For the text-containing cell, return its midpoint in (X, Y) coordinate format. 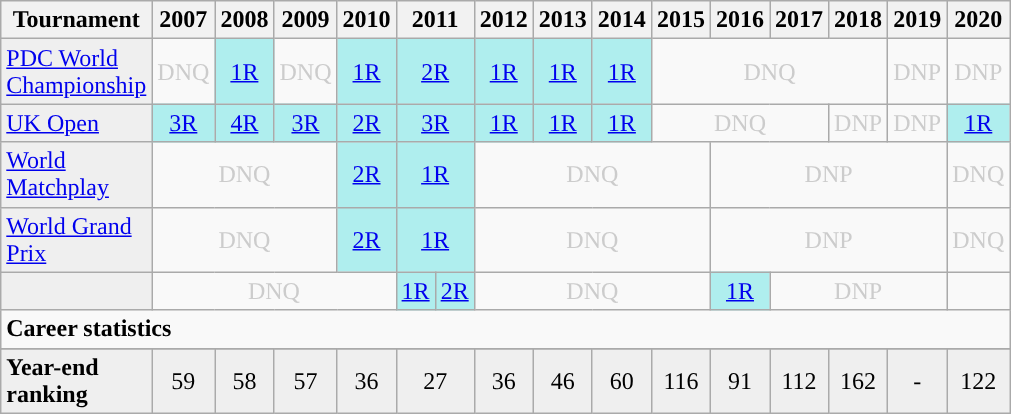
122 (978, 380)
2007 (184, 20)
58 (244, 380)
60 (622, 380)
2020 (978, 20)
UK Open (76, 123)
Career statistics (506, 329)
162 (858, 380)
2015 (680, 20)
World Grand Prix (76, 240)
91 (740, 380)
- (918, 380)
2012 (504, 20)
World Matchplay (76, 174)
2014 (622, 20)
Tournament (76, 20)
2019 (918, 20)
2016 (740, 20)
4R (244, 123)
46 (562, 380)
Year-end ranking (76, 380)
2018 (858, 20)
2017 (800, 20)
27 (435, 380)
112 (800, 380)
PDC World Championship (76, 72)
2013 (562, 20)
57 (306, 380)
2008 (244, 20)
59 (184, 380)
2010 (366, 20)
2011 (435, 20)
116 (680, 380)
2009 (306, 20)
